Identify which cell holds the provided text, then report its [x, y] central coordinate. 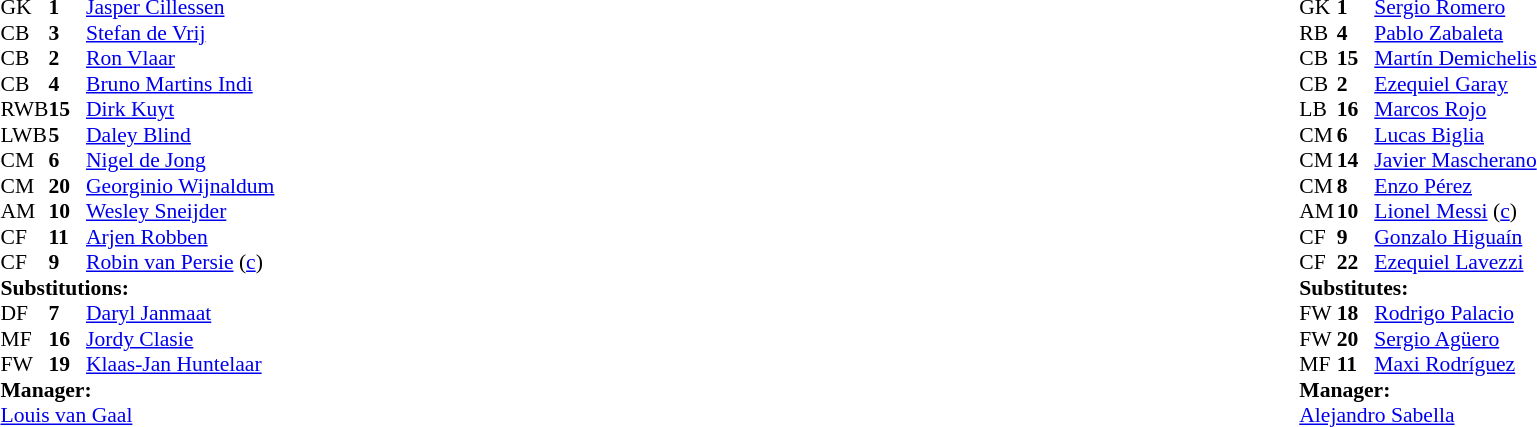
Lucas Biglia [1455, 135]
3 [67, 33]
18 [1356, 313]
Klaas-Jan Huntelaar [180, 365]
Javier Mascherano [1455, 161]
Dirk Kuyt [180, 109]
Daley Blind [180, 135]
Arjen Robben [180, 237]
DF [24, 313]
22 [1356, 263]
Jordy Clasie [180, 339]
14 [1356, 161]
Ron Vlaar [180, 59]
Maxi Rodríguez [1455, 365]
Enzo Pérez [1455, 186]
RB [1318, 33]
8 [1356, 186]
5 [67, 135]
Marcos Rojo [1455, 109]
Ezequiel Garay [1455, 84]
Pablo Zabaleta [1455, 33]
Gonzalo Higuaín [1455, 237]
Nigel de Jong [180, 161]
LB [1318, 109]
Substitutions: [137, 288]
Ezequiel Lavezzi [1455, 263]
Bruno Martins Indi [180, 84]
Wesley Sneijder [180, 211]
Stefan de Vrij [180, 33]
Lionel Messi (c) [1455, 211]
LWB [24, 135]
Substitutes: [1418, 288]
Martín Demichelis [1455, 59]
Rodrigo Palacio [1455, 313]
Georginio Wijnaldum [180, 186]
Daryl Janmaat [180, 313]
19 [67, 365]
7 [67, 313]
Sergio Agüero [1455, 339]
Robin van Persie (c) [180, 263]
RWB [24, 109]
